Detect which cell encompasses the target text, then output its [X, Y] center coordinate. 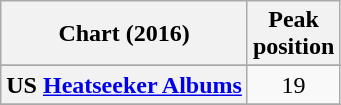
19 [293, 85]
Peak position [293, 34]
Chart (2016) [124, 34]
US Heatseeker Albums [124, 85]
